Search for the cell housing the specified text and yield its (x, y) center coordinate. 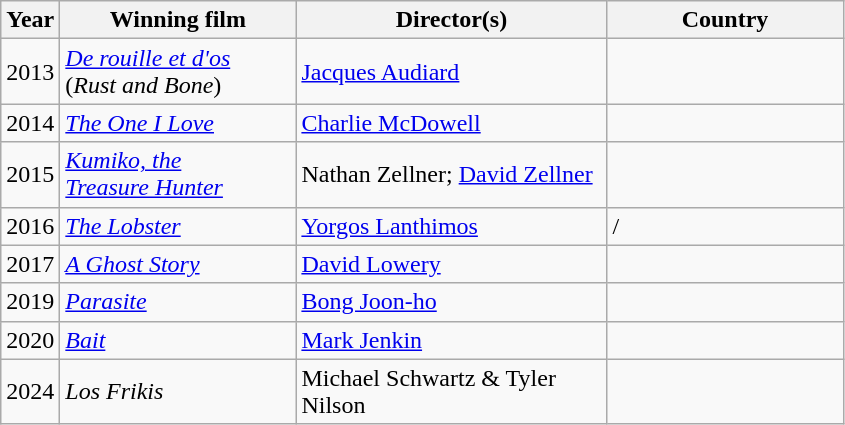
Los Frikis (178, 392)
2016 (30, 226)
Michael Schwartz & Tyler Nilson (452, 392)
Bait (178, 340)
2020 (30, 340)
2019 (30, 302)
Director(s) (452, 20)
Country (725, 20)
Parasite (178, 302)
/ (725, 226)
Mark Jenkin (452, 340)
The One I Love (178, 123)
2015 (30, 174)
De rouille et d'os(Rust and Bone) (178, 72)
Year (30, 20)
Nathan Zellner; David Zellner (452, 174)
2024 (30, 392)
Winning film (178, 20)
Jacques Audiard (452, 72)
Charlie McDowell (452, 123)
The Lobster (178, 226)
Kumiko, theTreasure Hunter (178, 174)
A Ghost Story (178, 264)
2014 (30, 123)
2017 (30, 264)
Yorgos Lanthimos (452, 226)
Bong Joon-ho (452, 302)
David Lowery (452, 264)
2013 (30, 72)
